Locate the cell with the specified text and output its (x, y) center coordinate. 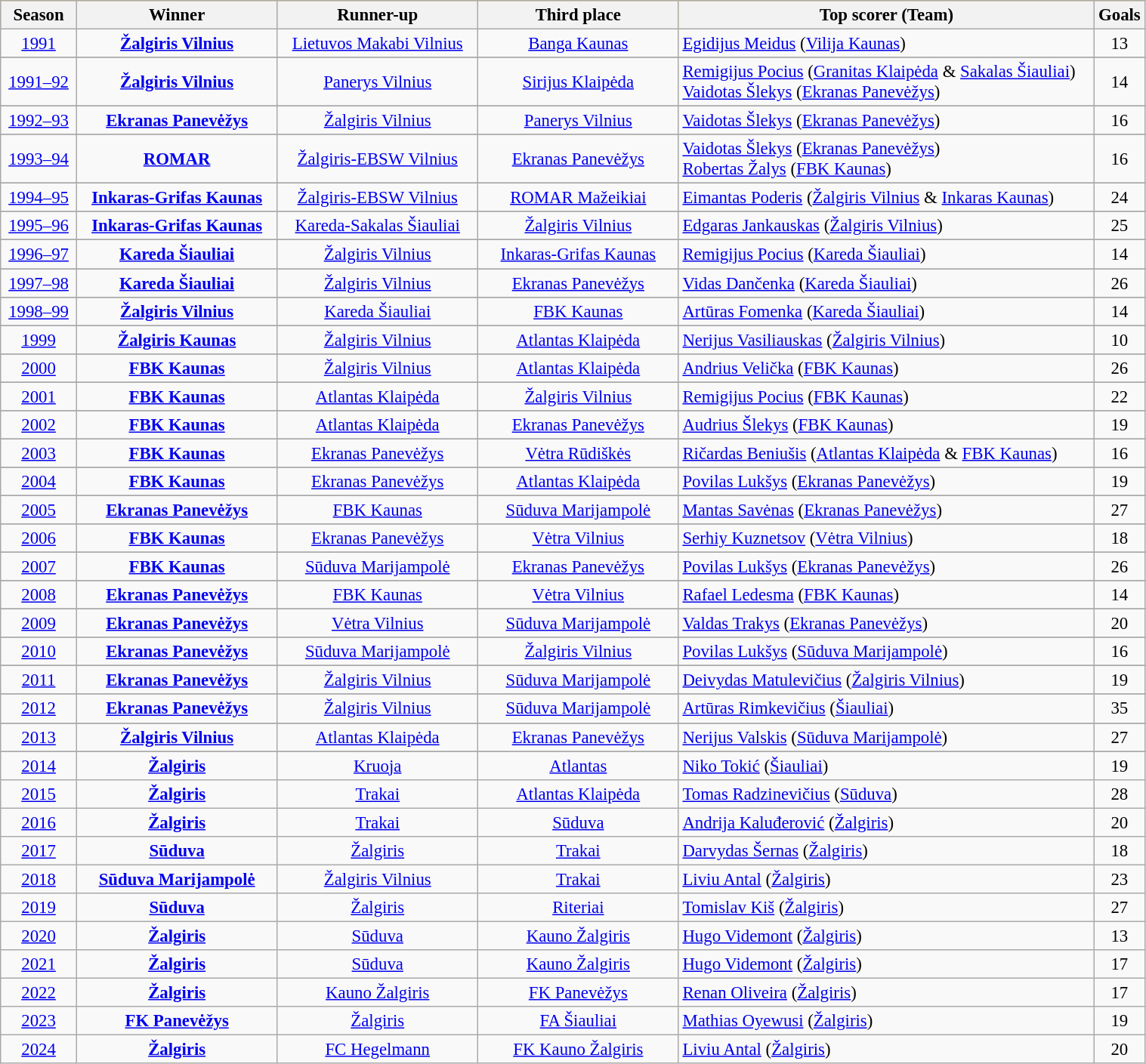
Runner-up (378, 15)
28 (1120, 794)
Atlantas (579, 766)
Andrius Velička (FBK Kaunas) (887, 368)
23 (1120, 879)
Nerijus Vasiliauskas (Žalgiris Vilnius) (887, 340)
Tomas Radzinevičius (Sūduva) (887, 794)
2022 (39, 993)
Andrija Kaluđerović (Žalgiris) (887, 822)
22 (1120, 396)
Eimantas Poderis (Žalgiris Vilnius & Inkaras Kaunas) (887, 198)
2004 (39, 482)
Winner (177, 15)
2020 (39, 936)
2005 (39, 510)
2019 (39, 908)
1997–98 (39, 283)
FC Hegelmann (378, 1050)
Third place (579, 15)
Tomislav Kiš (Žalgiris) (887, 908)
2001 (39, 396)
Vėtra Rūdiškės (579, 453)
FK Kauno Žalgiris (579, 1050)
Top scorer (Team) (887, 15)
2003 (39, 453)
Povilas Lukšys (Sūduva Marijampolė) (887, 652)
Vaidotas Šlekys (Ekranas Panevėžys) Robertas Žalys (FBK Kaunas) (887, 159)
ROMAR Mažeikiai (579, 198)
Artūras Rimkevičius (Šiauliai) (887, 709)
2023 (39, 1021)
Kareda-Sakalas Šiauliai (378, 226)
2013 (39, 737)
1996–97 (39, 254)
Remigijus Pocius (Granitas Klaipėda & Sakalas Šiauliai) Vaidotas Šlekys (Ekranas Panevėžys) (887, 82)
Remigijus Pocius (FBK Kaunas) (887, 396)
10 (1120, 340)
Sirijus Klaipėda (579, 82)
1998–99 (39, 311)
1992–93 (39, 121)
2016 (39, 822)
FA Šiauliai (579, 1021)
2011 (39, 680)
2009 (39, 624)
2018 (39, 879)
1991 (39, 44)
Vidas Dančenka (Kareda Šiauliai) (887, 283)
Ričardas Beniušis (Atlantas Klaipėda & FBK Kaunas) (887, 453)
2024 (39, 1050)
Lietuvos Makabi Vilnius (378, 44)
1991–92 (39, 82)
2008 (39, 595)
2002 (39, 425)
1994–95 (39, 198)
Rafael Ledesma (FBK Kaunas) (887, 595)
2006 (39, 538)
Darvydas Šernas (Žalgiris) (887, 851)
24 (1120, 198)
35 (1120, 709)
Nerijus Valskis (Sūduva Marijampolė) (887, 737)
Žalgiris Kaunas (177, 340)
1999 (39, 340)
Mantas Savėnas (Ekranas Panevėžys) (887, 510)
Deivydas Matulevičius (Žalgiris Vilnius) (887, 680)
Vaidotas Šlekys (Ekranas Panevėžys) (887, 121)
Season (39, 15)
2014 (39, 766)
2010 (39, 652)
Audrius Šlekys (FBK Kaunas) (887, 425)
2021 (39, 964)
2017 (39, 851)
Riteriai (579, 908)
Banga Kaunas (579, 44)
1993–94 (39, 159)
Valdas Trakys (Ekranas Panevėžys) (887, 624)
2015 (39, 794)
Serhiy Kuznetsov (Vėtra Vilnius) (887, 538)
Remigijus Pocius (Kareda Šiauliai) (887, 254)
2012 (39, 709)
25 (1120, 226)
ROMAR (177, 159)
Artūras Fomenka (Kareda Šiauliai) (887, 311)
Kruoja (378, 766)
Goals (1120, 15)
2000 (39, 368)
Egidijus Meidus (Vilija Kaunas) (887, 44)
Renan Oliveira (Žalgiris) (887, 993)
Edgaras Jankauskas (Žalgiris Vilnius) (887, 226)
1995–96 (39, 226)
2007 (39, 567)
Mathias Oyewusi (Žalgiris) (887, 1021)
Niko Tokić (Šiauliai) (887, 766)
